Return (x, y) of the center of cell containing provided text 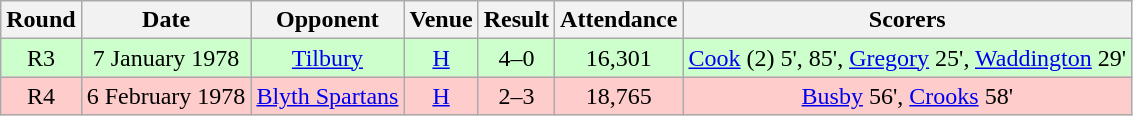
Scorers (908, 20)
Round (41, 20)
Attendance (619, 20)
Date (166, 20)
R4 (41, 96)
Venue (441, 20)
18,765 (619, 96)
Result (516, 20)
Cook (2) 5', 85', Gregory 25', Waddington 29' (908, 58)
R3 (41, 58)
6 February 1978 (166, 96)
Opponent (328, 20)
16,301 (619, 58)
Busby 56', Crooks 58' (908, 96)
7 January 1978 (166, 58)
4–0 (516, 58)
Tilbury (328, 58)
2–3 (516, 96)
Blyth Spartans (328, 96)
